From the cell containing the given text, extract its center point as [x, y] coordinate. 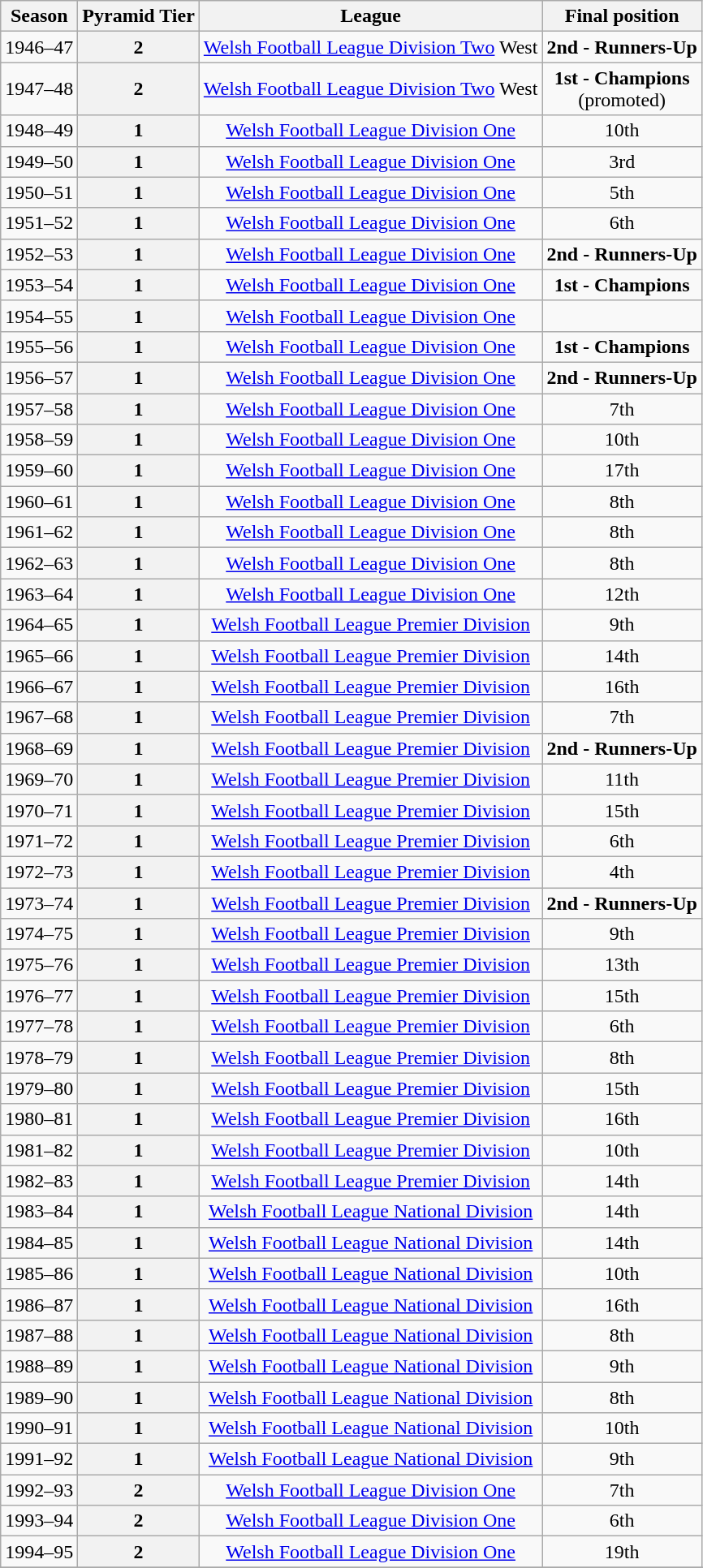
1959–60 [39, 471]
1987–88 [39, 1335]
1966–67 [39, 687]
1947–48 [39, 89]
19th [622, 1552]
Season [39, 16]
1954–55 [39, 316]
1963–64 [39, 594]
1965–66 [39, 656]
1948–49 [39, 131]
1955–56 [39, 347]
1980–81 [39, 1119]
1st - Champions(promoted) [622, 89]
13th [622, 965]
1962–63 [39, 563]
11th [622, 779]
1952–53 [39, 254]
1974–75 [39, 934]
1970–71 [39, 810]
League [370, 16]
1973–74 [39, 903]
1975–76 [39, 965]
1976–77 [39, 996]
1972–73 [39, 872]
1946–47 [39, 47]
1956–57 [39, 377]
1984–85 [39, 1243]
1971–72 [39, 841]
1981–82 [39, 1150]
17th [622, 471]
5th [622, 192]
1951–52 [39, 223]
1978–79 [39, 1058]
1949–50 [39, 162]
1992–93 [39, 1490]
1994–95 [39, 1552]
1990–91 [39, 1428]
1960–61 [39, 502]
1985–86 [39, 1273]
1958–59 [39, 440]
1977–78 [39, 1027]
1988–89 [39, 1366]
3rd [622, 162]
1957–58 [39, 408]
Pyramid Tier [139, 16]
1953–54 [39, 285]
1964–65 [39, 625]
1983–84 [39, 1212]
1950–51 [39, 192]
1993–94 [39, 1521]
12th [622, 594]
1967–68 [39, 717]
1961–62 [39, 532]
1982–83 [39, 1181]
1969–70 [39, 779]
1989–90 [39, 1397]
4th [622, 872]
Final position [622, 16]
1986–87 [39, 1304]
1991–92 [39, 1459]
1979–80 [39, 1088]
1968–69 [39, 748]
